Return the [x, y] coordinate for the center point of the cell that contains the specified text.  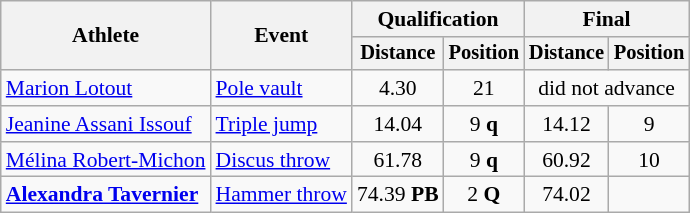
9 [649, 124]
Final [606, 19]
74.39 PB [398, 195]
61.78 [398, 160]
60.92 [566, 160]
4.30 [398, 88]
Alexandra Tavernier [106, 195]
21 [484, 88]
did not advance [606, 88]
Marion Lotout [106, 88]
Pole vault [282, 88]
14.12 [566, 124]
10 [649, 160]
Qualification [438, 19]
Event [282, 36]
Discus throw [282, 160]
14.04 [398, 124]
Jeanine Assani Issouf [106, 124]
Athlete [106, 36]
Mélina Robert-Michon [106, 160]
2 Q [484, 195]
Triple jump [282, 124]
74.02 [566, 195]
Hammer throw [282, 195]
